Locate the cell with the specified text and output its (X, Y) center coordinate. 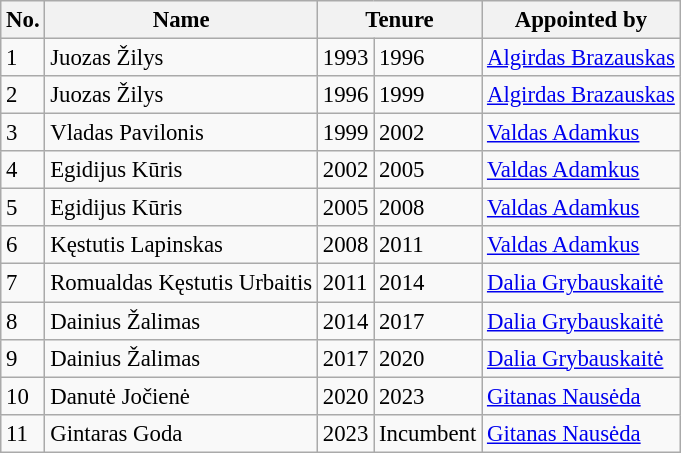
2 (23, 95)
Vladas Pavilonis (182, 133)
10 (23, 396)
Gintaras Goda (182, 433)
1993 (345, 58)
8 (23, 321)
Danutė Jočienė (182, 396)
1 (23, 58)
Tenure (399, 20)
6 (23, 245)
No. (23, 20)
5 (23, 208)
11 (23, 433)
Appointed by (581, 20)
Name (182, 20)
Incumbent (428, 433)
7 (23, 283)
3 (23, 133)
9 (23, 358)
Romualdas Kęstutis Urbaitis (182, 283)
Kęstutis Lapinskas (182, 245)
4 (23, 170)
